From the cell containing the given text, extract its center point as [x, y] coordinate. 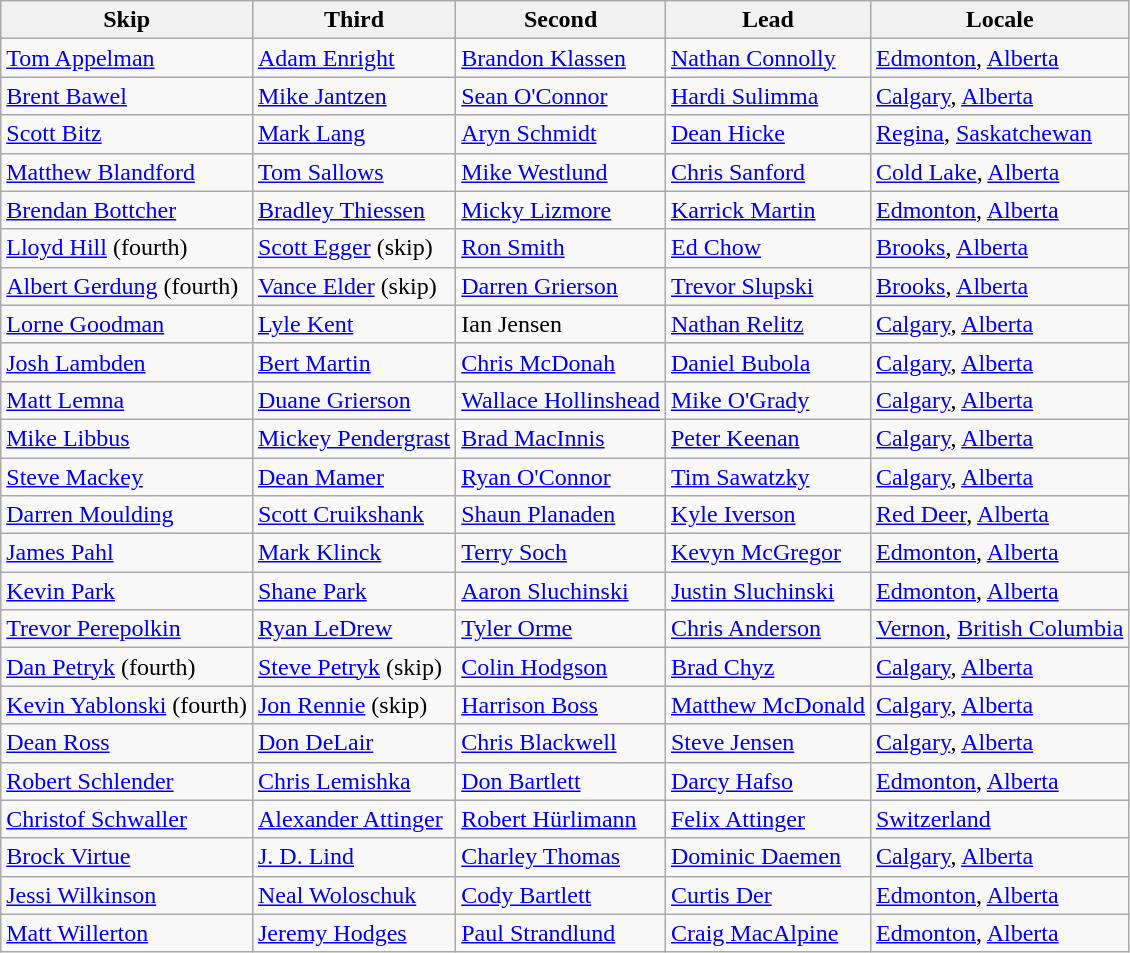
J. D. Lind [354, 857]
Lorne Goodman [127, 324]
Jeremy Hodges [354, 933]
Wallace Hollinshead [561, 400]
Cold Lake, Alberta [999, 172]
Karrick Martin [768, 210]
James Pahl [127, 553]
Bradley Thiessen [354, 210]
Tom Sallows [354, 172]
Vance Elder (skip) [354, 286]
Dan Petryk (fourth) [127, 667]
Kevin Park [127, 591]
Aaron Sluchinski [561, 591]
Steve Petryk (skip) [354, 667]
Brad Chyz [768, 667]
Dean Mamer [354, 477]
Vernon, British Columbia [999, 629]
Tim Sawatzky [768, 477]
Matthew McDonald [768, 705]
Chris McDonah [561, 362]
Lyle Kent [354, 324]
Matt Willerton [127, 933]
Steve Mackey [127, 477]
Hardi Sulimma [768, 96]
Terry Soch [561, 553]
Micky Lizmore [561, 210]
Harrison Boss [561, 705]
Mike Westlund [561, 172]
Brad MacInnis [561, 438]
Mark Klinck [354, 553]
Chris Lemishka [354, 781]
Chris Sanford [768, 172]
Ryan LeDrew [354, 629]
Ian Jensen [561, 324]
Tom Appelman [127, 58]
Neal Woloschuk [354, 895]
Matt Lemna [127, 400]
Alexander Attinger [354, 819]
Tyler Orme [561, 629]
Skip [127, 20]
Albert Gerdung (fourth) [127, 286]
Brandon Klassen [561, 58]
Shane Park [354, 591]
Second [561, 20]
Craig MacAlpine [768, 933]
Felix Attinger [768, 819]
Charley Thomas [561, 857]
Nathan Relitz [768, 324]
Dean Ross [127, 743]
Red Deer, Alberta [999, 515]
Shaun Planaden [561, 515]
Daniel Bubola [768, 362]
Mike Libbus [127, 438]
Brock Virtue [127, 857]
Colin Hodgson [561, 667]
Ryan O'Connor [561, 477]
Sean O'Connor [561, 96]
Peter Keenan [768, 438]
Scott Egger (skip) [354, 248]
Chris Blackwell [561, 743]
Don DeLair [354, 743]
Kevyn McGregor [768, 553]
Lead [768, 20]
Bert Martin [354, 362]
Duane Grierson [354, 400]
Darren Grierson [561, 286]
Scott Cruikshank [354, 515]
Cody Bartlett [561, 895]
Kyle Iverson [768, 515]
Brent Bawel [127, 96]
Don Bartlett [561, 781]
Robert Schlender [127, 781]
Jessi Wilkinson [127, 895]
Kevin Yablonski (fourth) [127, 705]
Robert Hürlimann [561, 819]
Matthew Blandford [127, 172]
Mickey Pendergrast [354, 438]
Scott Bitz [127, 134]
Curtis Der [768, 895]
Josh Lambden [127, 362]
Mark Lang [354, 134]
Dean Hicke [768, 134]
Jon Rennie (skip) [354, 705]
Lloyd Hill (fourth) [127, 248]
Paul Strandlund [561, 933]
Mike Jantzen [354, 96]
Steve Jensen [768, 743]
Locale [999, 20]
Regina, Saskatchewan [999, 134]
Chris Anderson [768, 629]
Justin Sluchinski [768, 591]
Nathan Connolly [768, 58]
Christof Schwaller [127, 819]
Mike O'Grady [768, 400]
Darcy Hafso [768, 781]
Ron Smith [561, 248]
Adam Enright [354, 58]
Third [354, 20]
Aryn Schmidt [561, 134]
Switzerland [999, 819]
Trevor Slupski [768, 286]
Darren Moulding [127, 515]
Ed Chow [768, 248]
Trevor Perepolkin [127, 629]
Brendan Bottcher [127, 210]
Dominic Daemen [768, 857]
